Capture the cell that displays the provided text and extract its (x, y) central coordinate. 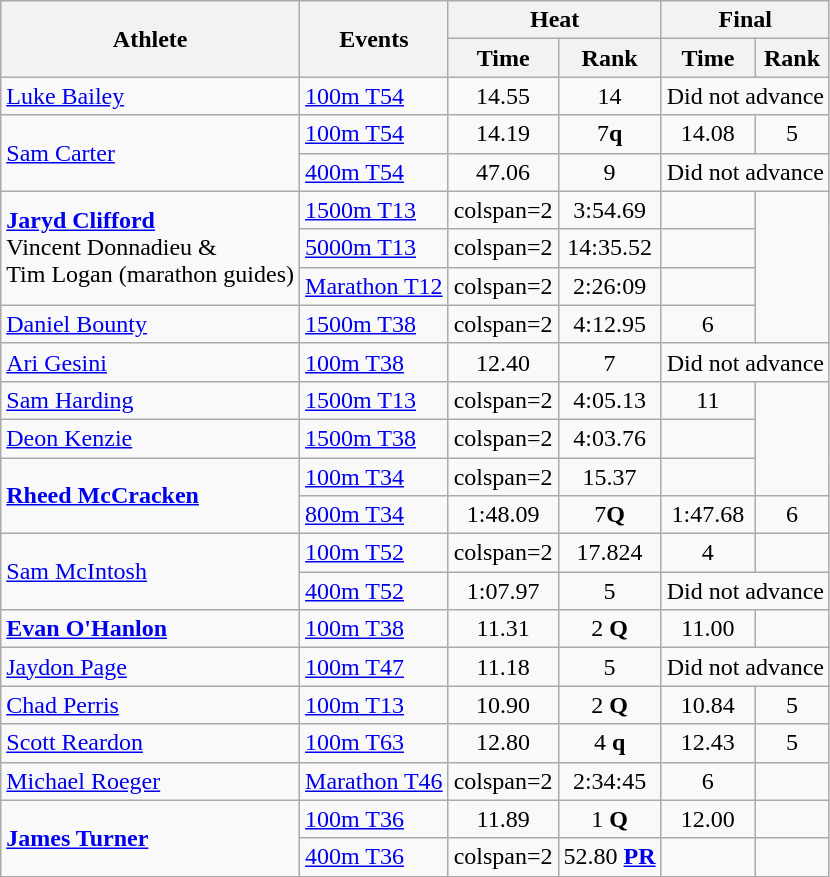
Sam Harding (150, 400)
James Turner (150, 838)
Michael Roeger (150, 781)
400m T52 (374, 591)
Jaryd Clifford Vincent Donnadieu & Tim Logan (marathon guides) (150, 248)
100m T63 (374, 743)
Evan O'Hanlon (150, 629)
7q (610, 134)
Ari Gesini (150, 362)
Events (374, 39)
10.90 (503, 705)
12.00 (708, 819)
Rheed McCracken (150, 496)
Daniel Bounty (150, 324)
12.40 (503, 362)
14.55 (503, 96)
12.43 (708, 743)
14.19 (503, 134)
14 (610, 96)
4:05.13 (610, 400)
Marathon T12 (374, 286)
Final (745, 20)
17.824 (610, 553)
100m T47 (374, 667)
11.31 (503, 629)
7 (610, 362)
800m T34 (374, 515)
1:48.09 (503, 515)
14.08 (708, 134)
Sam Carter (150, 153)
100m T13 (374, 705)
Deon Kenzie (150, 438)
2:34:45 (610, 781)
Heat (554, 20)
Jaydon Page (150, 667)
1 Q (610, 819)
400m T36 (374, 857)
Scott Reardon (150, 743)
3:54.69 (610, 210)
47.06 (503, 172)
11.89 (503, 819)
100m T52 (374, 553)
Athlete (150, 39)
4:12.95 (610, 324)
1:47.68 (708, 515)
Chad Perris (150, 705)
100m T34 (374, 477)
11.18 (503, 667)
9 (610, 172)
15.37 (610, 477)
52.80 PR (610, 857)
11 (708, 400)
11.00 (708, 629)
400m T54 (374, 172)
4:03.76 (610, 438)
7Q (610, 515)
Marathon T46 (374, 781)
2:26:09 (610, 286)
5000m T13 (374, 248)
12.80 (503, 743)
Luke Bailey (150, 96)
14:35.52 (610, 248)
100m T36 (374, 819)
4 (708, 553)
Sam McIntosh (150, 572)
4 q (610, 743)
1:07.97 (503, 591)
10.84 (708, 705)
